Capture the cell that displays the provided text and extract its [x, y] central coordinate. 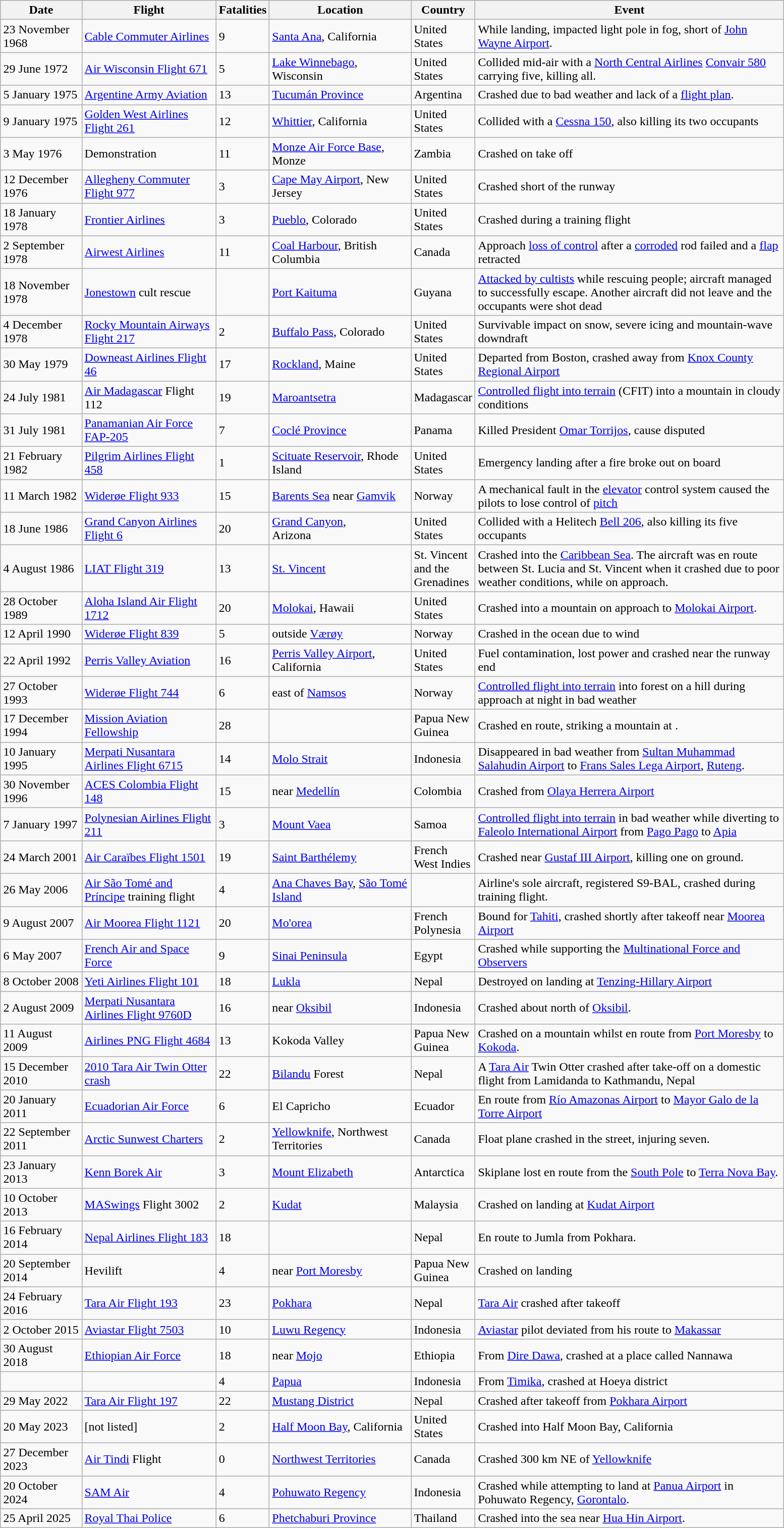
El Capricho [340, 1107]
near Port Moresby [340, 1270]
12 [243, 121]
Cape May Airport, New Jersey [340, 187]
26 May 2006 [41, 889]
Survivable impact on snow, severe icing and mountain-wave downdraft [630, 331]
Fuel contamination, lost power and crashed near the runway end [630, 660]
Coal Harbour, British Columbia [340, 252]
2 August 2009 [41, 1008]
Ana Chaves Bay, São Tomé Island [340, 889]
7 January 1997 [41, 824]
10 January 1995 [41, 758]
18 January 1978 [41, 219]
Egypt [443, 956]
Molo Strait [340, 758]
Crashed into a mountain on approach to Molokai Airport. [630, 608]
Widerøe Flight 933 [149, 496]
Controlled flight into terrain into forest on a hill during approach at night in bad weather [630, 693]
24 July 1981 [41, 397]
7 [243, 430]
A Tara Air Twin Otter crashed after take-off on a domestic flight from Lamidanda to Kathmandu, Nepal [630, 1073]
Madagascar [443, 397]
[not listed] [149, 1427]
Air Moorea Flight 1121 [149, 923]
Crashed near Gustaf III Airport, killing one on ground. [630, 857]
Air Tindi Flight [149, 1460]
Air Wisconsin Flight 671 [149, 69]
Argentine Army Aviation [149, 95]
Collided mid-air with a North Central Airlines Convair 580 carrying five, killing all. [630, 69]
2 September 1978 [41, 252]
28 [243, 726]
St. Vincent [340, 568]
23 January 2013 [41, 1172]
Yellowknife, Northwest Territories [340, 1139]
Skiplane lost en route from the South Pole to Terra Nova Bay. [630, 1172]
Crashed on landing [630, 1270]
Country [443, 10]
Controlled flight into terrain (CFIT) into a mountain in cloudy conditions [630, 397]
Downeast Airlines Flight 46 [149, 364]
Rockland, Maine [340, 364]
LIAT Flight 319 [149, 568]
Panamanian Air Force FAP-205 [149, 430]
Santa Ana, California [340, 36]
Crashed while supporting the Multinational Force and Observers [630, 956]
16 February 2014 [41, 1238]
Saint Barthélemy [340, 857]
French Air and Space Force [149, 956]
29 June 1972 [41, 69]
Allegheny Commuter Flight 977 [149, 187]
20 January 2011 [41, 1107]
Kokoda Valley [340, 1041]
Crashed short of the runway [630, 187]
Merpati Nusantara Airlines Flight 9760D [149, 1008]
Perris Valley Airport, California [340, 660]
Tara Air Flight 197 [149, 1401]
MASwings Flight 3002 [149, 1204]
Demonstration [149, 153]
4 August 1986 [41, 568]
Northwest Territories [340, 1460]
6 May 2007 [41, 956]
A mechanical fault in the elevator control system caused the pilots to lose control of pitch [630, 496]
Grand Canyon,Arizona [340, 529]
Maroantsetra [340, 397]
Samoa [443, 824]
Colombia [443, 792]
near Mojo [340, 1355]
Cable Commuter Airlines [149, 36]
11 March 1982 [41, 496]
French West Indies [443, 857]
Barents Sea near Gamvik [340, 496]
24 March 2001 [41, 857]
Rocky Mountain Airways Flight 217 [149, 331]
Lake Winnebago, Wisconsin [340, 69]
Bound for Tahiti, crashed shortly after takeoff near Moorea Airport [630, 923]
10 October 2013 [41, 1204]
1 [243, 463]
Air Madagascar Flight 112 [149, 397]
Pokhara [340, 1303]
31 July 1981 [41, 430]
30 November 1996 [41, 792]
Airwest Airlines [149, 252]
Collided with a Cessna 150, also killing its two occupants [630, 121]
Date [41, 10]
10 [243, 1329]
Lukla [340, 982]
Fatalities [243, 10]
Argentina [443, 95]
9 January 1975 [41, 121]
12 April 1990 [41, 634]
Emergency landing after a fire broke out on board [630, 463]
Aviastar pilot deviated from his route to Makassar [630, 1329]
Widerøe Flight 744 [149, 693]
Frontier Airlines [149, 219]
22 September 2011 [41, 1139]
20 October 2024 [41, 1492]
En route to Jumla from Pokhara. [630, 1238]
Molokai, Hawaii [340, 608]
Coclé Province [340, 430]
Killed President Omar Torrijos, cause disputed [630, 430]
Ethiopia [443, 1355]
Disappeared in bad weather from Sultan Muhammad Salahudin Airport to Frans Sales Lega Airport, Ruteng. [630, 758]
Grand Canyon Airlines Flight 6 [149, 529]
ACES Colombia Flight 148 [149, 792]
Crashed into Half Moon Bay, California [630, 1427]
Kudat [340, 1204]
15 December 2010 [41, 1073]
27 December 2023 [41, 1460]
Crashed during a training flight [630, 219]
Crashed on take off [630, 153]
Flight [149, 10]
Arctic Sunwest Charters [149, 1139]
outside Værøy [340, 634]
30 May 1979 [41, 364]
Luwu Regency [340, 1329]
20 September 2014 [41, 1270]
Golden West Airlines Flight 261 [149, 121]
4 December 1978 [41, 331]
From Dire Dawa, crashed at a place called Nannawa [630, 1355]
27 October 1993 [41, 693]
Nepal Airlines Flight 183 [149, 1238]
Pueblo, Colorado [340, 219]
28 October 1989 [41, 608]
Crashed into the sea near Hua Hin Airport. [630, 1518]
Thailand [443, 1518]
Merpati Nusantara Airlines Flight 6715 [149, 758]
Airlines PNG Flight 4684 [149, 1041]
0 [243, 1460]
Antarctica [443, 1172]
23 November 1968 [41, 36]
Collided with a Helitech Bell 206, also killing its five occupants [630, 529]
17 December 1994 [41, 726]
Airline's sole aircraft, registered S9-BAL, crashed during training flight. [630, 889]
Crashed in the ocean due to wind [630, 634]
near Oksibil [340, 1008]
Bilandu Forest [340, 1073]
Crashed after takeoff from Pokhara Airport [630, 1401]
Departed from Boston, crashed away from Knox County Regional Airport [630, 364]
21 February 1982 [41, 463]
Widerøe Flight 839 [149, 634]
9 August 2007 [41, 923]
Ecuador [443, 1107]
Monze Air Force Base, Monze [340, 153]
Crashed on landing at Kudat Airport [630, 1204]
Panama [443, 430]
5 January 1975 [41, 95]
22 April 1992 [41, 660]
Event [630, 10]
14 [243, 758]
Attacked by cultists while rescuing people; aircraft managed to successfully escape. Another aircraft did not leave and the occupants were shot dead [630, 292]
Phetchaburi Province [340, 1518]
From Timika, crashed at Hoeya district [630, 1381]
25 April 2025 [41, 1518]
Perris Valley Aviation [149, 660]
Mission Aviation Fellowship [149, 726]
Whittier, California [340, 121]
Scituate Reservoir, Rhode Island [340, 463]
3 May 1976 [41, 153]
Jonestown cult rescue [149, 292]
Mo'orea [340, 923]
Mustang District [340, 1401]
Port Kaituma [340, 292]
2010 Tara Air Twin Otter crash [149, 1073]
Approach loss of control after a corroded rod failed and a flap retracted [630, 252]
12 December 1976 [41, 187]
While landing, impacted light pole in fog, short of John Wayne Airport. [630, 36]
SAM Air [149, 1492]
En route from Río Amazonas Airport to Mayor Galo de la Torre Airport [630, 1107]
18 November 1978 [41, 292]
11 August 2009 [41, 1041]
20 May 2023 [41, 1427]
Destroyed on landing at Tenzing-Hillary Airport [630, 982]
17 [243, 364]
Pohuwato Regency [340, 1492]
Pilgrim Airlines Flight 458 [149, 463]
Buffalo Pass, Colorado [340, 331]
Guyana [443, 292]
Ecuadorian Air Force [149, 1107]
Crashed due to bad weather and lack of a flight plan. [630, 95]
Zambia [443, 153]
Papua [340, 1381]
Sinai Peninsula [340, 956]
Hevilift [149, 1270]
Crashed 300 km NE of Yellowknife [630, 1460]
2 October 2015 [41, 1329]
Tara Air Flight 193 [149, 1303]
30 August 2018 [41, 1355]
8 October 2008 [41, 982]
23 [243, 1303]
east of Namsos [340, 693]
Tara Air crashed after takeoff [630, 1303]
18 June 1986 [41, 529]
Location [340, 10]
Mount Vaea [340, 824]
Half Moon Bay, California [340, 1427]
Yeti Airlines Flight 101 [149, 982]
Air Caraïbes Flight 1501 [149, 857]
Air São Tomé and Príncipe training flight [149, 889]
Tucumán Province [340, 95]
near Medellín [340, 792]
Kenn Borek Air [149, 1172]
29 May 2022 [41, 1401]
Crashed en route, striking a mountain at . [630, 726]
Mount Elizabeth [340, 1172]
Aloha Island Air Flight 1712 [149, 608]
Royal Thai Police [149, 1518]
Crashed on a mountain whilst en route from Port Moresby to Kokoda. [630, 1041]
St. Vincent and the Grenadines [443, 568]
Aviastar Flight 7503 [149, 1329]
Crashed about north of Oksibil. [630, 1008]
Malaysia [443, 1204]
Crashed while attempting to land at Panua Airport in Pohuwato Regency, Gorontalo. [630, 1492]
French Polynesia [443, 923]
Ethiopian Air Force [149, 1355]
Float plane crashed in the street, injuring seven. [630, 1139]
Polynesian Airlines Flight 211 [149, 824]
Controlled flight into terrain in bad weather while diverting to Faleolo International Airport from Pago Pago to Apia [630, 824]
Crashed from Olaya Herrera Airport [630, 792]
24 February 2016 [41, 1303]
